Provide the [x, y] coordinate of the cell's center where the given text is located.  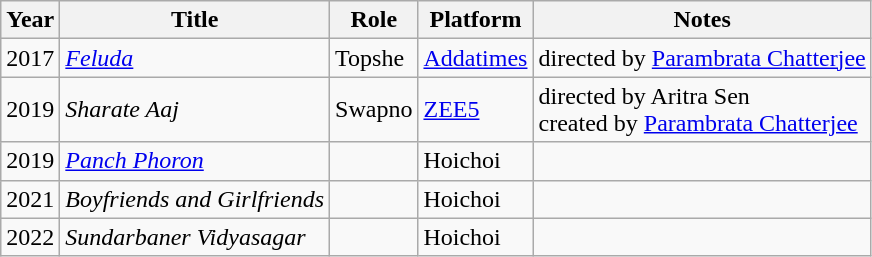
2017 [30, 58]
Boyfriends and Girlfriends [195, 199]
Title [195, 20]
2022 [30, 237]
directed by Aritra Sencreated by Parambrata Chatterjee [702, 110]
Year [30, 20]
Swapno [374, 110]
Notes [702, 20]
Feluda [195, 58]
Role [374, 20]
directed by Parambrata Chatterjee [702, 58]
Panch Phoron [195, 161]
Sundarbaner Vidyasagar [195, 237]
Platform [476, 20]
Addatimes [476, 58]
2021 [30, 199]
Sharate Aaj [195, 110]
ZEE5 [476, 110]
Topshe [374, 58]
